Identify which cell holds the provided text, then report its (x, y) central coordinate. 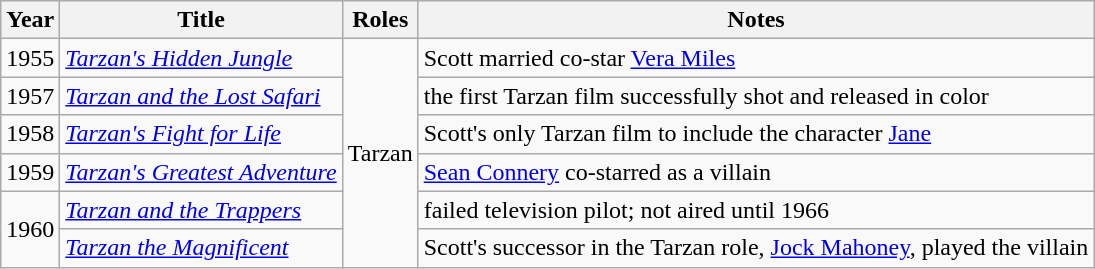
1960 (30, 229)
1955 (30, 58)
Notes (756, 20)
Tarzan the Magnificent (201, 248)
Tarzan (380, 153)
Tarzan's Fight for Life (201, 134)
Scott married co-star Vera Miles (756, 58)
Year (30, 20)
1959 (30, 172)
Tarzan's Greatest Adventure (201, 172)
Sean Connery co-starred as a villain (756, 172)
Roles (380, 20)
Tarzan and the Trappers (201, 210)
Title (201, 20)
Scott's successor in the Tarzan role, Jock Mahoney, played the villain (756, 248)
failed television pilot; not aired until 1966 (756, 210)
1958 (30, 134)
Tarzan and the Lost Safari (201, 96)
Tarzan's Hidden Jungle (201, 58)
1957 (30, 96)
Scott's only Tarzan film to include the character Jane (756, 134)
the first Tarzan film successfully shot and released in color (756, 96)
